Determine the [X, Y] coordinate at the center of the cell enclosing the given text.  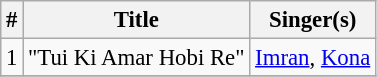
Singer(s) [313, 20]
1 [12, 58]
Imran, Kona [313, 58]
Title [136, 20]
# [12, 20]
"Tui Ki Amar Hobi Re" [136, 58]
